Find where the given text appears and provide that cell's center as (X, Y) coordinate. 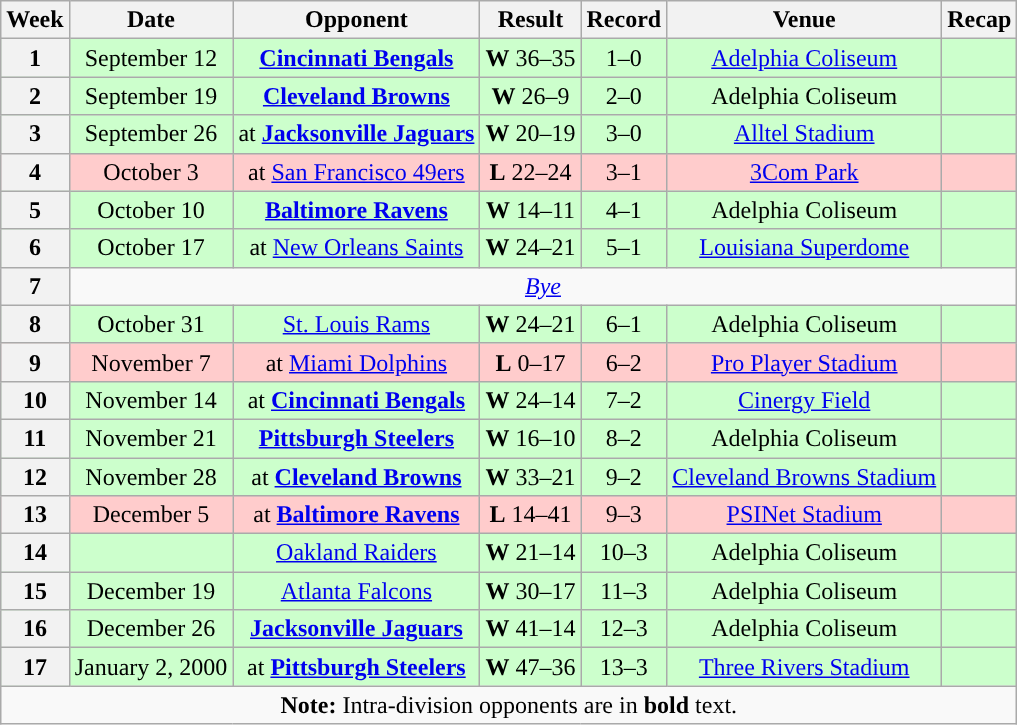
January 2, 2000 (151, 667)
at Pittsburgh Steelers (356, 667)
L 22–24 (530, 172)
October 17 (151, 248)
10 (35, 400)
at San Francisco 49ers (356, 172)
1 (35, 58)
2–0 (624, 96)
October 31 (151, 324)
at Jacksonville Jaguars (356, 134)
9–3 (624, 515)
W 30–17 (530, 591)
Jacksonville Jaguars (356, 629)
Date (151, 20)
W 36–35 (530, 58)
Pro Player Stadium (804, 362)
December 26 (151, 629)
St. Louis Rams (356, 324)
October 3 (151, 172)
L 14–41 (530, 515)
Venue (804, 20)
Atlanta Falcons (356, 591)
6–1 (624, 324)
3–1 (624, 172)
L 0–17 (530, 362)
September 26 (151, 134)
11 (35, 438)
PSINet Stadium (804, 515)
6 (35, 248)
Louisiana Superdome (804, 248)
4 (35, 172)
Oakland Raiders (356, 553)
7–2 (624, 400)
Three Rivers Stadium (804, 667)
Record (624, 20)
11–3 (624, 591)
W 33–21 (530, 477)
5–1 (624, 248)
14 (35, 553)
W 14–11 (530, 210)
17 (35, 667)
1–0 (624, 58)
9 (35, 362)
3Com Park (804, 172)
3–0 (624, 134)
8 (35, 324)
Week (35, 20)
2 (35, 96)
W 20–19 (530, 134)
Pittsburgh Steelers (356, 438)
15 (35, 591)
9–2 (624, 477)
Opponent (356, 20)
7 (35, 286)
W 21–14 (530, 553)
13 (35, 515)
at New Orleans Saints (356, 248)
December 19 (151, 591)
5 (35, 210)
at Miami Dolphins (356, 362)
October 10 (151, 210)
6–2 (624, 362)
at Cleveland Browns (356, 477)
3 (35, 134)
September 19 (151, 96)
12 (35, 477)
W 16–10 (530, 438)
at Cincinnati Bengals (356, 400)
8–2 (624, 438)
16 (35, 629)
Note: Intra-division opponents are in bold text. (509, 705)
Bye (543, 286)
13–3 (624, 667)
10–3 (624, 553)
Alltel Stadium (804, 134)
Recap (980, 20)
W 26–9 (530, 96)
November 14 (151, 400)
Cleveland Browns Stadium (804, 477)
November 21 (151, 438)
September 12 (151, 58)
November 28 (151, 477)
12–3 (624, 629)
November 7 (151, 362)
4–1 (624, 210)
December 5 (151, 515)
W 41–14 (530, 629)
at Baltimore Ravens (356, 515)
W 24–14 (530, 400)
Baltimore Ravens (356, 210)
Cincinnati Bengals (356, 58)
Result (530, 20)
Cinergy Field (804, 400)
W 47–36 (530, 667)
Cleveland Browns (356, 96)
